For the text-containing cell, return its midpoint in [X, Y] coordinate format. 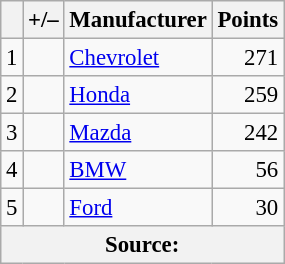
56 [248, 170]
2 [12, 95]
1 [12, 58]
30 [248, 208]
3 [12, 133]
4 [12, 170]
Chevrolet [138, 58]
Honda [138, 95]
Manufacturer [138, 20]
242 [248, 133]
Ford [138, 208]
BMW [138, 170]
Points [248, 20]
271 [248, 58]
259 [248, 95]
5 [12, 208]
Source: [142, 245]
+/– [44, 20]
Mazda [138, 133]
